Determine the (X, Y) coordinate at the center of the cell enclosing the given text.  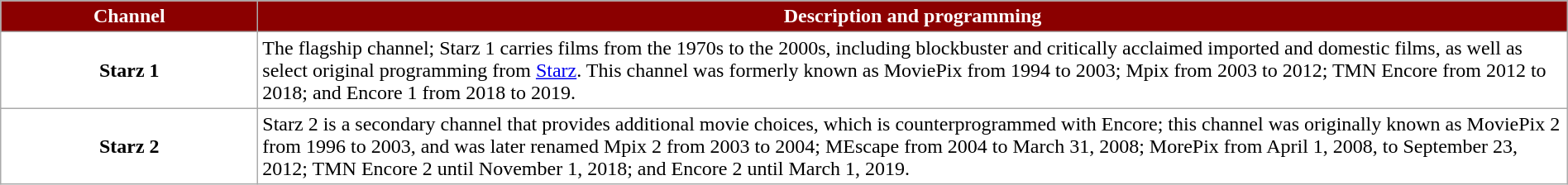
Description and programming (913, 17)
Channel (129, 17)
Starz 1 (129, 70)
Starz 2 (129, 146)
